Return the [x, y] coordinate for the center point of the cell that contains the specified text.  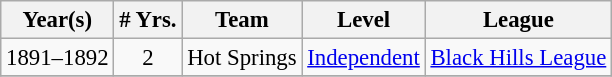
Independent [364, 58]
Level [364, 20]
Year(s) [58, 20]
Team [242, 20]
2 [148, 58]
# Yrs. [148, 20]
Hot Springs [242, 58]
1891–1892 [58, 58]
Black Hills League [518, 58]
League [518, 20]
